Locate the cell with the specified text and output its (X, Y) center coordinate. 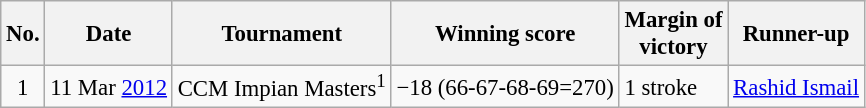
Rashid Ismail (796, 87)
CCM Impian Masters1 (282, 87)
Runner-up (796, 34)
1 (23, 87)
1 stroke (674, 87)
Tournament (282, 34)
Winning score (505, 34)
−18 (66-67-68-69=270) (505, 87)
Date (108, 34)
Margin ofvictory (674, 34)
11 Mar 2012 (108, 87)
No. (23, 34)
